Locate the cell with the specified text and output its [x, y] center coordinate. 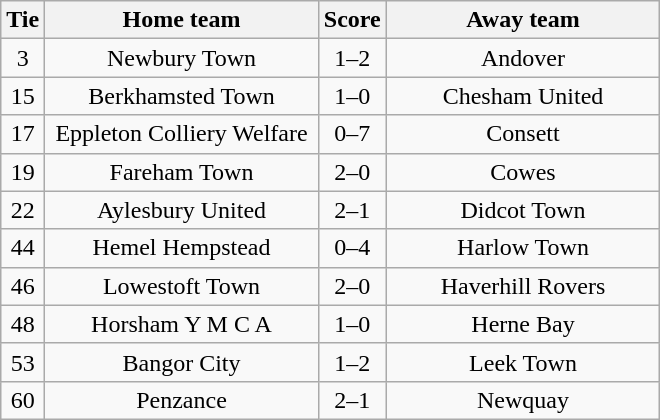
Aylesbury United [182, 210]
Horsham Y M C A [182, 324]
19 [23, 172]
Eppleton Colliery Welfare [182, 134]
Home team [182, 20]
Score [352, 20]
53 [23, 362]
0–7 [352, 134]
48 [23, 324]
Didcot Town [523, 210]
60 [23, 400]
Cowes [523, 172]
22 [23, 210]
Berkhamsted Town [182, 96]
Newbury Town [182, 58]
17 [23, 134]
Chesham United [523, 96]
Bangor City [182, 362]
0–4 [352, 248]
Newquay [523, 400]
Leek Town [523, 362]
15 [23, 96]
Harlow Town [523, 248]
Away team [523, 20]
Herne Bay [523, 324]
46 [23, 286]
Consett [523, 134]
Andover [523, 58]
Haverhill Rovers [523, 286]
44 [23, 248]
Fareham Town [182, 172]
Hemel Hempstead [182, 248]
3 [23, 58]
Lowestoft Town [182, 286]
Penzance [182, 400]
Tie [23, 20]
